Return the [X, Y] coordinate for the center point of the cell that contains the specified text.  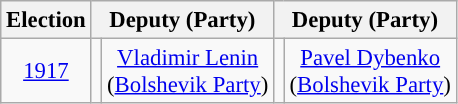
Vladimir Lenin (Bolshevik Party) [188, 72]
Election [46, 20]
1917 [46, 72]
Pavel Dybenko (Bolshevik Party) [370, 72]
